Return [X, Y] of the center of cell containing provided text 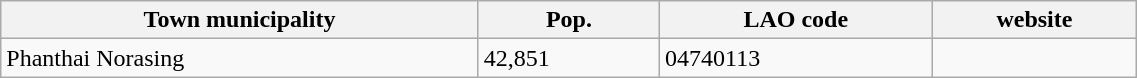
website [1034, 20]
04740113 [796, 58]
Town municipality [240, 20]
42,851 [568, 58]
Phanthai Norasing [240, 58]
Pop. [568, 20]
LAO code [796, 20]
